Search for the cell housing the specified text and yield its (x, y) center coordinate. 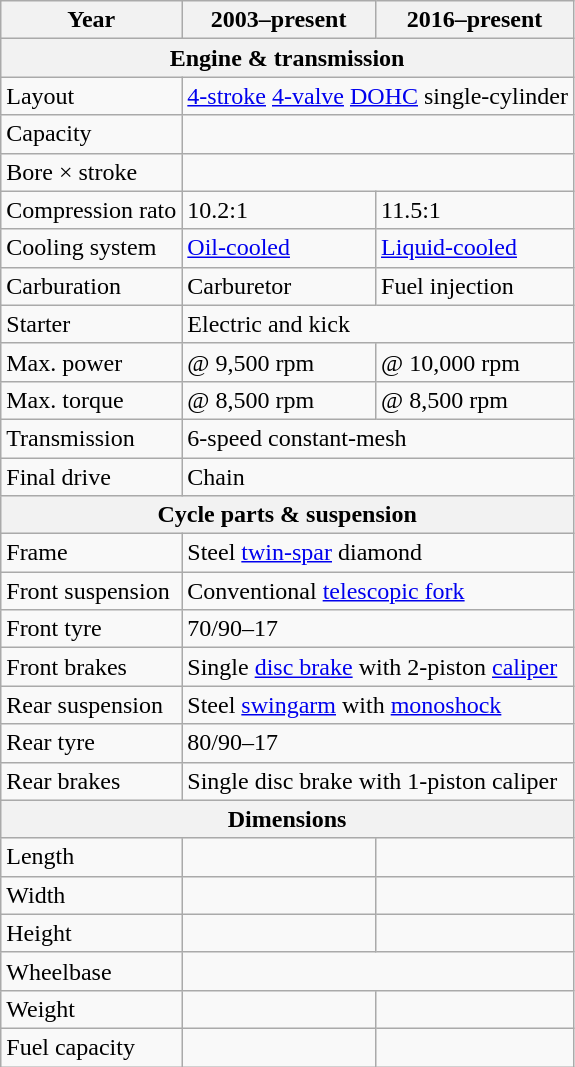
Single disc brake with 1-piston caliper (378, 781)
Height (92, 933)
Oil-cooled (279, 248)
Rear brakes (92, 781)
Front suspension (92, 591)
@ 10,000 rpm (475, 362)
6-speed constant-mesh (378, 438)
70/90–17 (378, 629)
Max. power (92, 362)
Rear tyre (92, 743)
Steel swingarm with monoshock (378, 705)
80/90–17 (378, 743)
Front tyre (92, 629)
4-stroke 4-valve DOHC single-cylinder (378, 96)
Carburetor (279, 286)
11.5:1 (475, 210)
Conventional telescopic fork (378, 591)
Layout (92, 96)
Chain (378, 477)
2003–present (279, 20)
2016–present (475, 20)
Compression rato (92, 210)
Single disc brake with 2-piston caliper (378, 667)
10.2:1 (279, 210)
Bore × stroke (92, 172)
Engine & transmission (288, 58)
Carburation (92, 286)
Electric and kick (378, 324)
Cooling system (92, 248)
Fuel injection (475, 286)
Weight (92, 1009)
Wheelbase (92, 971)
Starter (92, 324)
Rear suspension (92, 705)
Front brakes (92, 667)
Final drive (92, 477)
Frame (92, 553)
@ 9,500 rpm (279, 362)
Fuel capacity (92, 1047)
Transmission (92, 438)
Width (92, 895)
Steel twin-spar diamond (378, 553)
Cycle parts & suspension (288, 515)
Liquid-cooled (475, 248)
Capacity (92, 134)
Length (92, 857)
Year (92, 20)
Max. torque (92, 400)
Dimensions (288, 819)
